Return the [x, y] coordinate for the center point of the cell that contains the specified text.  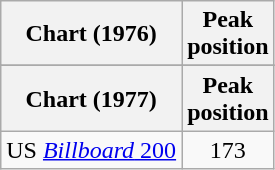
Chart (1976) [92, 34]
Chart (1977) [92, 98]
173 [228, 150]
US Billboard 200 [92, 150]
